Identify which cell holds the provided text, then report its (X, Y) central coordinate. 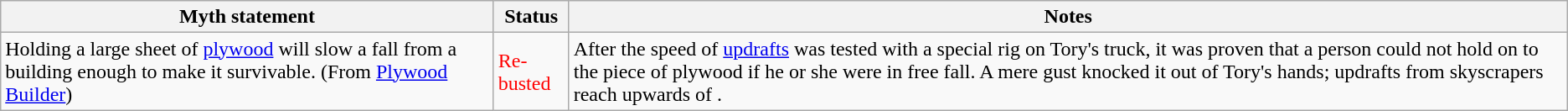
Status (531, 17)
Myth statement (247, 17)
Notes (1068, 17)
Re-busted (531, 71)
Holding a large sheet of plywood will slow a fall from a building enough to make it survivable. (From Plywood Builder) (247, 71)
